Return the [x, y] coordinate for the center point of the cell that contains the specified text.  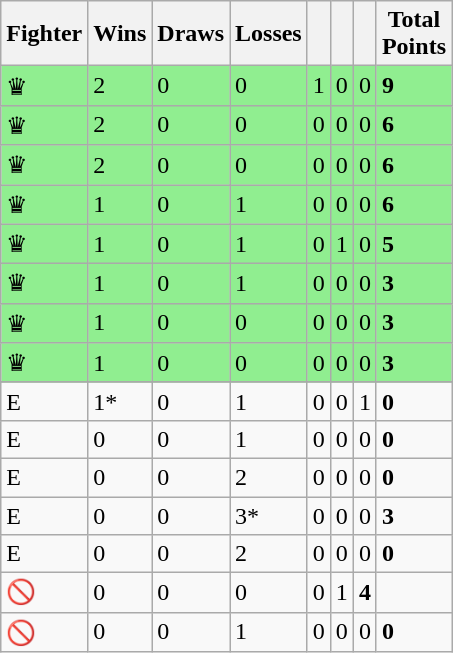
Fighter [44, 34]
Total Points [414, 34]
Wins [120, 34]
Draws [191, 34]
Losses [269, 34]
1* [120, 401]
9 [414, 86]
4 [364, 593]
3* [269, 515]
5 [414, 244]
